Capture the cell that displays the provided text and extract its [X, Y] central coordinate. 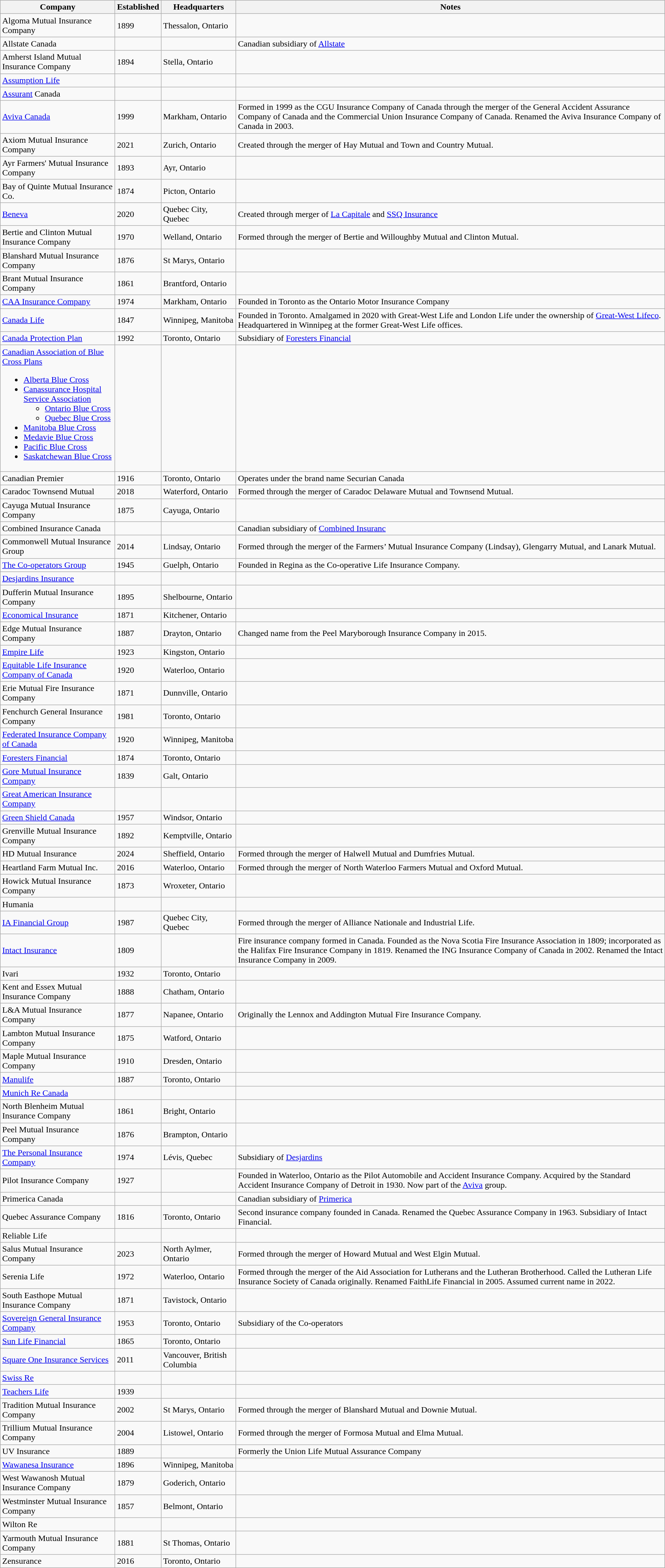
Westminster Mutual Insurance Company [58, 1506]
2004 [138, 1433]
Assurant Canada [58, 94]
1927 [138, 1180]
Serenia Life [58, 1277]
Federated Insurance Company of Canada [58, 739]
Teachers Life [58, 1392]
Peel Mutual Insurance Company [58, 1134]
Canadian Premier [58, 478]
Subsidiary of Foresters Financial [450, 338]
1923 [138, 652]
Formed through the merger of Formosa Mutual and Elma Mutual. [450, 1433]
1987 [138, 922]
1932 [138, 973]
1916 [138, 478]
Dresden, Ontario [199, 1061]
Dufferin Mutual Insurance Company [58, 597]
Originally the Lennox and Addington Mutual Fire Insurance Company. [450, 1015]
Waterford, Ontario [199, 492]
Thessalon, Ontario [199, 26]
1893 [138, 168]
Napanee, Ontario [199, 1015]
2011 [138, 1360]
Subsidiary of Desjardins [450, 1158]
Square One Insurance Services [58, 1360]
1816 [138, 1217]
Watford, Ontario [199, 1038]
Aviva Canada [58, 117]
Canadian subsidiary of Combined Insuranc [450, 528]
Canadian subsidiary of Allstate [450, 44]
Canada Life [58, 320]
Wroxeter, Ontario [199, 886]
Axiom Mutual Insurance Company [58, 145]
Kent and Essex Mutual Insurance Company [58, 992]
Foresters Financial [58, 758]
Equitable Life Insurance Company of Canada [58, 670]
Welland, Ontario [199, 237]
CAA Insurance Company [58, 302]
Brant Mutual Insurance Company [58, 283]
Desjardins Insurance [58, 578]
1945 [138, 565]
Yarmouth Mutual Insurance Company [58, 1542]
Subsidiary of the Co-operators [450, 1323]
Established [138, 7]
1939 [138, 1392]
Sovereign General Insurance Company [58, 1323]
1881 [138, 1542]
1894 [138, 62]
Windsor, Ontario [199, 817]
2002 [138, 1410]
Formed through the merger of the Farmers’ Mutual Insurance Company (Lindsay), Glengarry Mutual, and Lanark Mutual. [450, 547]
2021 [138, 145]
Stella, Ontario [199, 62]
Guelph, Ontario [199, 565]
Green Shield Canada [58, 817]
Created through merger of La Capitale and SSQ Insurance [450, 214]
Humania [58, 904]
North Aylmer, Ontario [199, 1253]
Galt, Ontario [199, 776]
Zurich, Ontario [199, 145]
Primerica Canada [58, 1199]
1847 [138, 320]
Formed through the merger of North Waterloo Farmers Mutual and Oxford Mutual. [450, 867]
Amherst Island Mutual Insurance Company [58, 62]
Tavistock, Ontario [199, 1300]
2024 [138, 854]
Grenville Mutual Insurance Company [58, 836]
Bright, Ontario [199, 1111]
Formed through the merger of Blanshard Mutual and Downie Mutual. [450, 1410]
Wilton Re [58, 1524]
West Wawanosh Mutual Insurance Company [58, 1483]
UV Insurance [58, 1451]
1957 [138, 817]
HD Mutual Insurance [58, 854]
Munich Re Canada [58, 1093]
Assumption Life [58, 80]
Formed through the merger of Bertie and Willoughby Mutual and Clinton Mutual. [450, 237]
Sun Life Financial [58, 1341]
Howick Mutual Insurance Company [58, 886]
Trillium Mutual Insurance Company [58, 1433]
1889 [138, 1451]
1809 [138, 950]
Created through the merger of Hay Mutual and Town and Country Mutual. [450, 145]
Formed through the merger of Caradoc Delaware Mutual and Townsend Mutual. [450, 492]
Heartland Farm Mutual Inc. [58, 867]
Wawanesa Insurance [58, 1465]
1865 [138, 1341]
The Personal Insurance Company [58, 1158]
Brantford, Ontario [199, 283]
Blanshard Mutual Insurance Company [58, 260]
Fenchurch General Insurance Company [58, 717]
Manulife [58, 1079]
St Thomas, Ontario [199, 1542]
1910 [138, 1061]
1953 [138, 1323]
1895 [138, 597]
Founded in Regina as the Co-operative Life Insurance Company. [450, 565]
Maple Mutual Insurance Company [58, 1061]
2018 [138, 492]
Formed through the merger of Halwell Mutual and Dumfries Mutual. [450, 854]
Ivari [58, 973]
Commonwell Mutual Insurance Group [58, 547]
Gore Mutual Insurance Company [58, 776]
Formed through the merger of Alliance Nationale and Industrial Life. [450, 922]
Brampton, Ontario [199, 1134]
Ayr Farmers' Mutual Insurance Company [58, 168]
Listowel, Ontario [199, 1433]
Zensurance [58, 1561]
1981 [138, 717]
1857 [138, 1506]
Quebec Assurance Company [58, 1217]
Changed name from the Peel Maryborough Insurance Company in 2015. [450, 633]
1839 [138, 776]
Kingston, Ontario [199, 652]
Algoma Mutual Insurance Company [58, 26]
Caradoc Townsend Mutual [58, 492]
1892 [138, 836]
Bay of Quinte Mutual Insurance Co. [58, 191]
Dunnville, Ontario [199, 693]
Lambton Mutual Insurance Company [58, 1038]
Kemptville, Ontario [199, 836]
1899 [138, 26]
Founded in Toronto as the Ontario Motor Insurance Company [450, 302]
Tradition Mutual Insurance Company [58, 1410]
1879 [138, 1483]
North Blenheim Mutual Insurance Company [58, 1111]
Belmont, Ontario [199, 1506]
1999 [138, 117]
Salus Mutual Insurance Company [58, 1253]
Sheffield, Ontario [199, 854]
Kitchener, Ontario [199, 615]
Goderich, Ontario [199, 1483]
Operates under the brand name Securian Canada [450, 478]
Formerly the Union Life Mutual Assurance Company [450, 1451]
Erie Mutual Fire Insurance Company [58, 693]
Beneva [58, 214]
Ayr, Ontario [199, 168]
Intact Insurance [58, 950]
South Easthope Mutual Insurance Company [58, 1300]
The Co-operators Group [58, 565]
Cayuga, Ontario [199, 510]
1873 [138, 886]
1896 [138, 1465]
Headquarters [199, 7]
Pilot Insurance Company [58, 1180]
Combined Insurance Canada [58, 528]
Cayuga Mutual Insurance Company [58, 510]
Bertie and Clinton Mutual Insurance Company [58, 237]
L&A Mutual Insurance Company [58, 1015]
Reliable Life [58, 1235]
Economical Insurance [58, 615]
Empire Life [58, 652]
Notes [450, 7]
Lindsay, Ontario [199, 547]
Picton, Ontario [199, 191]
Vancouver, British Columbia [199, 1360]
2023 [138, 1253]
Lévis, Quebec [199, 1158]
Shelbourne, Ontario [199, 597]
1877 [138, 1015]
2020 [138, 214]
IA Financial Group [58, 922]
Canadian subsidiary of Primerica [450, 1199]
Formed through the merger of Howard Mutual and West Elgin Mutual. [450, 1253]
Company [58, 7]
Drayton, Ontario [199, 633]
1972 [138, 1277]
1888 [138, 992]
1992 [138, 338]
Great American Insurance Company [58, 799]
Chatham, Ontario [199, 992]
Allstate Canada [58, 44]
1970 [138, 237]
2014 [138, 547]
Swiss Re [58, 1378]
Edge Mutual Insurance Company [58, 633]
Canada Protection Plan [58, 338]
Second insurance company founded in Canada. Renamed the Quebec Assurance Company in 1963. Subsidiary of Intact Financial. [450, 1217]
